Provide the (X, Y) coordinate of the cell's center where the given text is located.  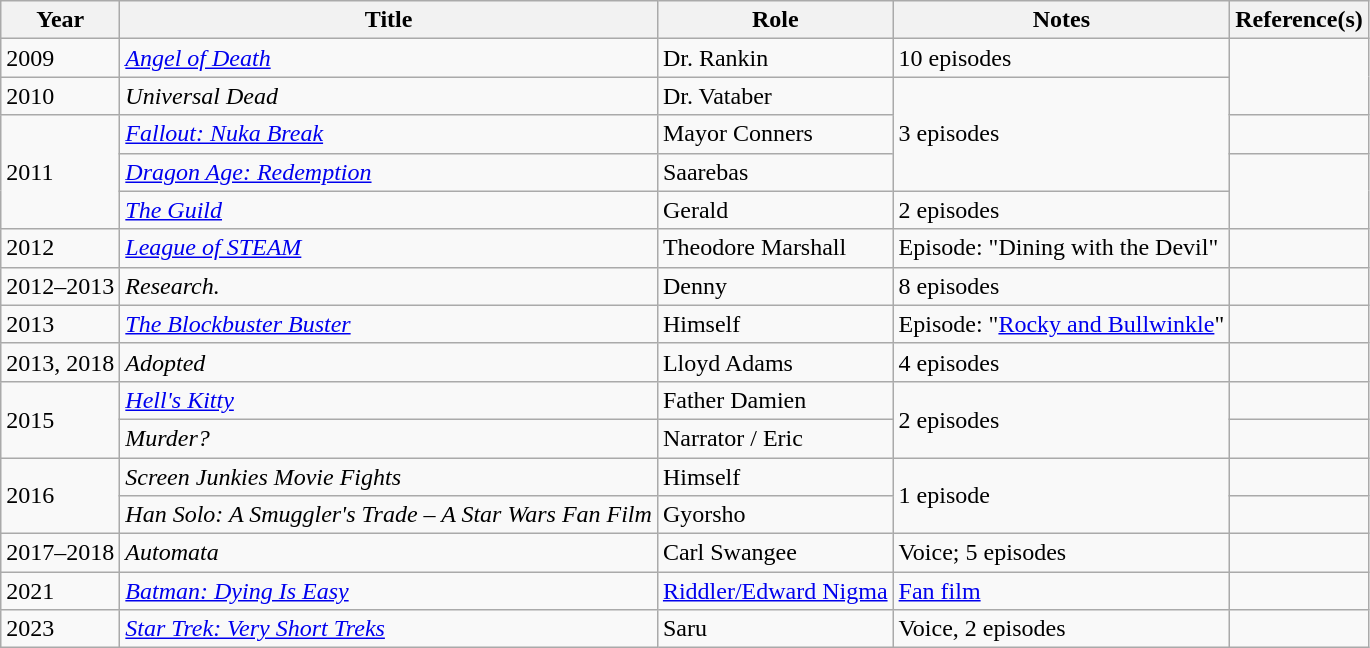
Fallout: Nuka Break (389, 134)
2010 (60, 96)
2011 (60, 172)
3 episodes (1062, 134)
Dr. Vataber (775, 96)
Episode: "Rocky and Bullwinkle" (1062, 324)
Lloyd Adams (775, 362)
8 episodes (1062, 286)
Gerald (775, 210)
2009 (60, 58)
Year (60, 20)
Star Trek: Very Short Treks (389, 629)
Murder? (389, 438)
Notes (1062, 20)
Voice, 2 episodes (1062, 629)
Batman: Dying Is Easy (389, 591)
The Guild (389, 210)
1 episode (1062, 496)
Research. (389, 286)
Dr. Rankin (775, 58)
Dragon Age: Redemption (389, 172)
Universal Dead (389, 96)
2013 (60, 324)
Fan film (1062, 591)
2012 (60, 248)
Carl Swangee (775, 553)
2012–2013 (60, 286)
Screen Junkies Movie Fights (389, 477)
2017–2018 (60, 553)
2021 (60, 591)
Father Damien (775, 400)
Gyorsho (775, 515)
The Blockbuster Buster (389, 324)
Episode: "Dining with the Devil" (1062, 248)
Saru (775, 629)
4 episodes (1062, 362)
Voice; 5 episodes (1062, 553)
Role (775, 20)
League of STEAM (389, 248)
Theodore Marshall (775, 248)
2013, 2018 (60, 362)
Saarebas (775, 172)
Automata (389, 553)
2023 (60, 629)
Angel of Death (389, 58)
2016 (60, 496)
Narrator / Eric (775, 438)
Hell's Kitty (389, 400)
2015 (60, 419)
Adopted (389, 362)
Han Solo: A Smuggler's Trade – A Star Wars Fan Film (389, 515)
Denny (775, 286)
Riddler/Edward Nigma (775, 591)
Title (389, 20)
10 episodes (1062, 58)
Mayor Conners (775, 134)
Reference(s) (1300, 20)
